Return the [x, y] coordinate for the center point of the cell that contains the specified text.  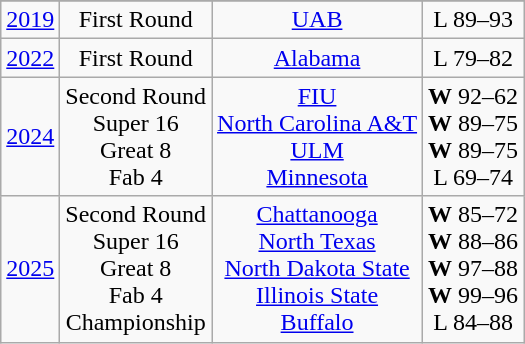
FIUNorth Carolina A&TULMMinnesota [318, 136]
L 89–93 [474, 20]
W 85–72W 88–86W 97–88W 99–96L 84–88 [474, 269]
2024 [30, 136]
UAB [318, 20]
W 92–62 W 89–75 W 89–75 L 69–74 [474, 136]
2019 [30, 20]
L 79–82 [474, 58]
Second RoundSuper 16Great 8Fab 4Championship [136, 269]
Second RoundSuper 16Great 8Fab 4 [136, 136]
2025 [30, 269]
Alabama [318, 58]
ChattanoogaNorth TexasNorth Dakota StateIllinois StateBuffalo [318, 269]
2022 [30, 58]
